From the cell containing the given text, extract its center point as [X, Y] coordinate. 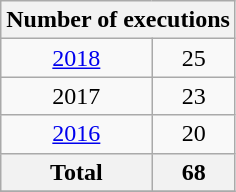
2018 [76, 58]
68 [194, 172]
23 [194, 96]
20 [194, 134]
25 [194, 58]
2017 [76, 96]
2016 [76, 134]
Number of executions [118, 20]
Total [76, 172]
